Capture the cell that displays the provided text and extract its (x, y) central coordinate. 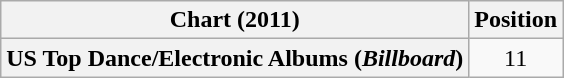
Position (516, 20)
US Top Dance/Electronic Albums (Billboard) (235, 58)
Chart (2011) (235, 20)
11 (516, 58)
